Identify which cell holds the provided text, then report its [X, Y] central coordinate. 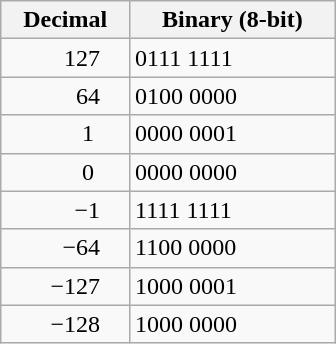
0100 0000 [233, 96]
−1 [66, 210]
−64 [66, 248]
1111 1111 [233, 210]
64 [66, 96]
Decimal [66, 20]
0111 1111 [233, 58]
Binary (8-bit) [233, 20]
0 [66, 172]
−127 [66, 286]
1000 0001 [233, 286]
1100 0000 [233, 248]
0000 0001 [233, 134]
1000 0000 [233, 324]
1 [66, 134]
−128 [66, 324]
127 [66, 58]
0000 0000 [233, 172]
